Return the (x, y) coordinate for the center point of the cell that contains the specified text.  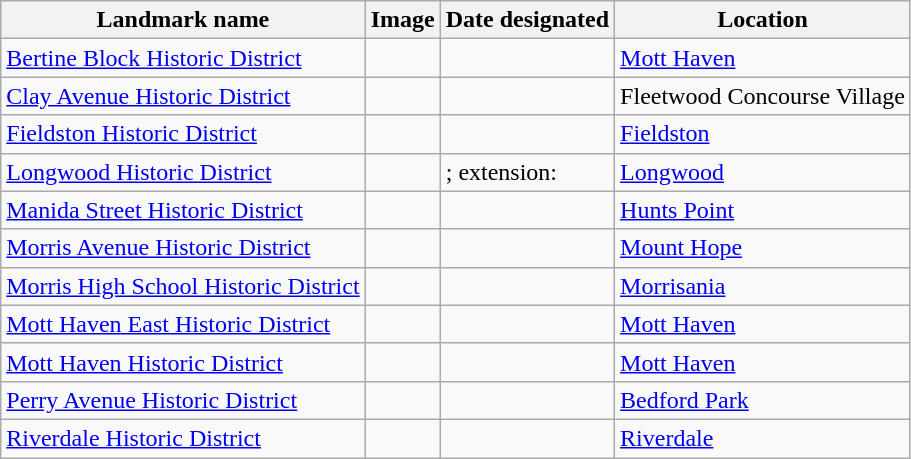
Bertine Block Historic District (183, 58)
Mott Haven Historic District (183, 362)
Location (763, 20)
Image (402, 20)
Clay Avenue Historic District (183, 96)
Riverdale Historic District (183, 438)
Hunts Point (763, 210)
Landmark name (183, 20)
Morris Avenue Historic District (183, 248)
Manida Street Historic District (183, 210)
Fleetwood Concourse Village (763, 96)
Longwood Historic District (183, 172)
Mount Hope (763, 248)
Mott Haven East Historic District (183, 324)
Bedford Park (763, 400)
Morris High School Historic District (183, 286)
Perry Avenue Historic District (183, 400)
Riverdale (763, 438)
Fieldston Historic District (183, 134)
Morrisania (763, 286)
Longwood (763, 172)
; extension: (527, 172)
Date designated (527, 20)
Fieldston (763, 134)
